Return the [X, Y] coordinate for the center point of the cell that contains the specified text.  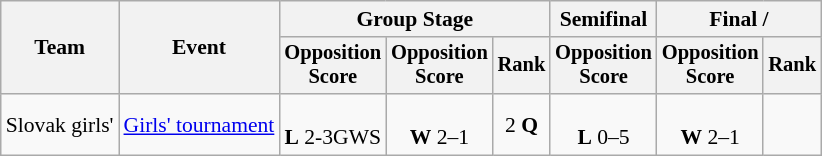
Final / [739, 19]
2 Q [522, 124]
Semifinal [604, 19]
Girls' tournament [198, 124]
Event [198, 48]
L 2-3GWS [332, 124]
Group Stage [414, 19]
Slovak girls' [60, 124]
Team [60, 48]
L 0–5 [604, 124]
